Capture the cell that displays the provided text and extract its [x, y] central coordinate. 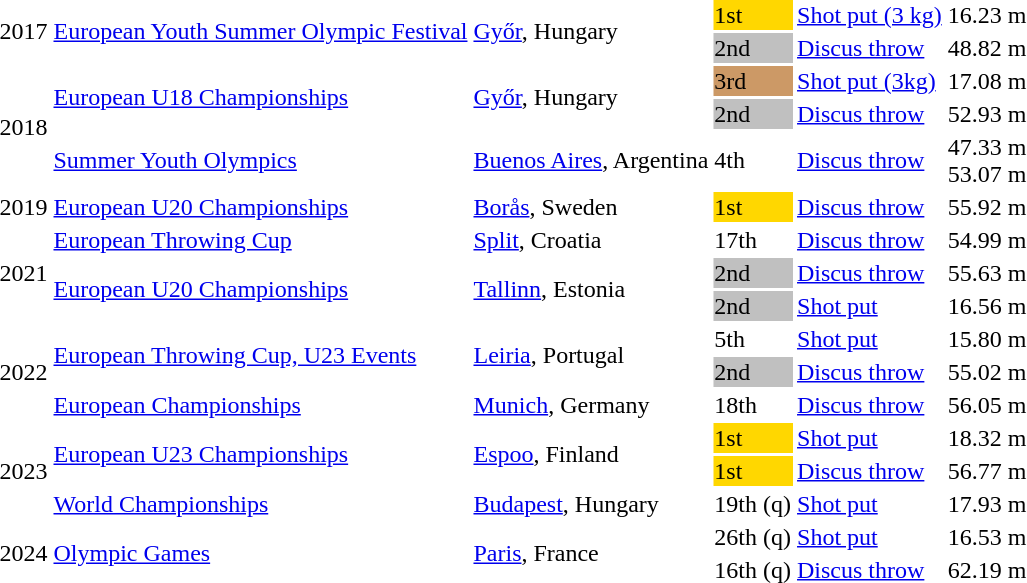
European Throwing Cup, U23 Events [260, 356]
Summer Youth Olympics [260, 160]
Shot put (3 kg) [870, 15]
Split, Croatia [591, 240]
Shot put (3kg) [870, 81]
4th [753, 160]
European U18 Championships [260, 98]
19th (q) [753, 504]
Buenos Aires, Argentina [591, 160]
European Championships [260, 405]
Leiria, Portugal [591, 356]
European Youth Summer Olympic Festival [260, 32]
18th [753, 405]
Munich, Germany [591, 405]
Tallinn, Estonia [591, 290]
European Throwing Cup [260, 240]
26th (q) [753, 537]
17th [753, 240]
World Championships [260, 504]
5th [753, 339]
Espoo, Finland [591, 454]
European U23 Championships [260, 454]
Borås, Sweden [591, 207]
Budapest, Hungary [591, 504]
3rd [753, 81]
